Extract the (X, Y) coordinate from the center of the cell holding the provided text.  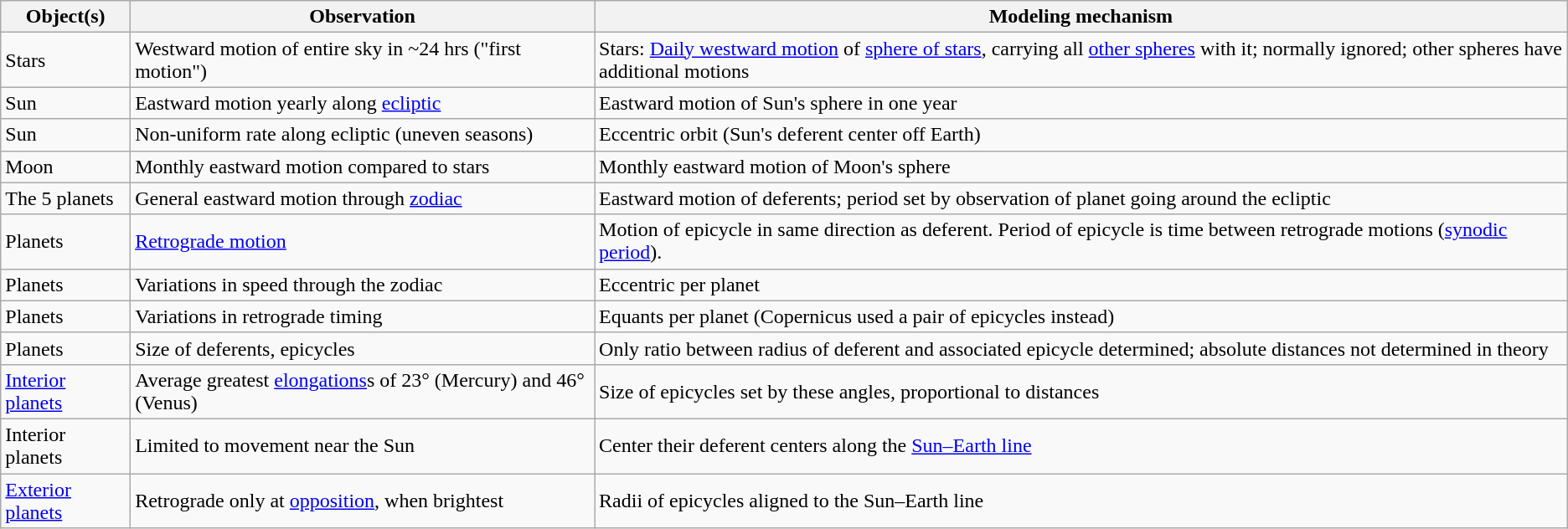
Stars (65, 60)
Stars: Daily westward motion of sphere of stars, carrying all other spheres with it; normally ignored; other spheres have additional motions (1081, 60)
Motion of epicycle in same direction as deferent. Period of epicycle is time between retrograde motions (synodic period). (1081, 241)
Equants per planet (Copernicus used a pair of epicycles instead) (1081, 316)
Eastward motion of deferents; period set by observation of planet going around the ecliptic (1081, 198)
Monthly eastward motion of Moon's sphere (1081, 167)
Radii of epicycles aligned to the Sun–Earth line (1081, 501)
Retrograde motion (363, 241)
General eastward motion through zodiac (363, 198)
Eastward motion yearly along ecliptic (363, 103)
Variations in retrograde timing (363, 316)
Westward motion of entire sky in ~24 hrs ("first motion") (363, 60)
Eastward motion of Sun's sphere in one year (1081, 103)
Eccentric orbit (Sun's deferent center off Earth) (1081, 135)
Exterior planets (65, 501)
Modeling mechanism (1081, 17)
Size of epicycles set by these angles, proportional to distances (1081, 392)
Moon (65, 167)
Limited to movement near the Sun (363, 445)
Non-uniform rate along ecliptic (uneven seasons) (363, 135)
The 5 planets (65, 198)
Retrograde only at opposition, when brightest (363, 501)
Variations in speed through the zodiac (363, 285)
Center their deferent centers along the Sun–Earth line (1081, 445)
Size of deferents, epicycles (363, 348)
Observation (363, 17)
Monthly eastward motion compared to stars (363, 167)
Only ratio between radius of deferent and associated epicycle determined; absolute distances not determined in theory (1081, 348)
Object(s) (65, 17)
Average greatest elongationss of 23° (Mercury) and 46° (Venus) (363, 392)
Eccentric per planet (1081, 285)
